Determine the (x, y) coordinate at the center of the cell enclosing the given text.  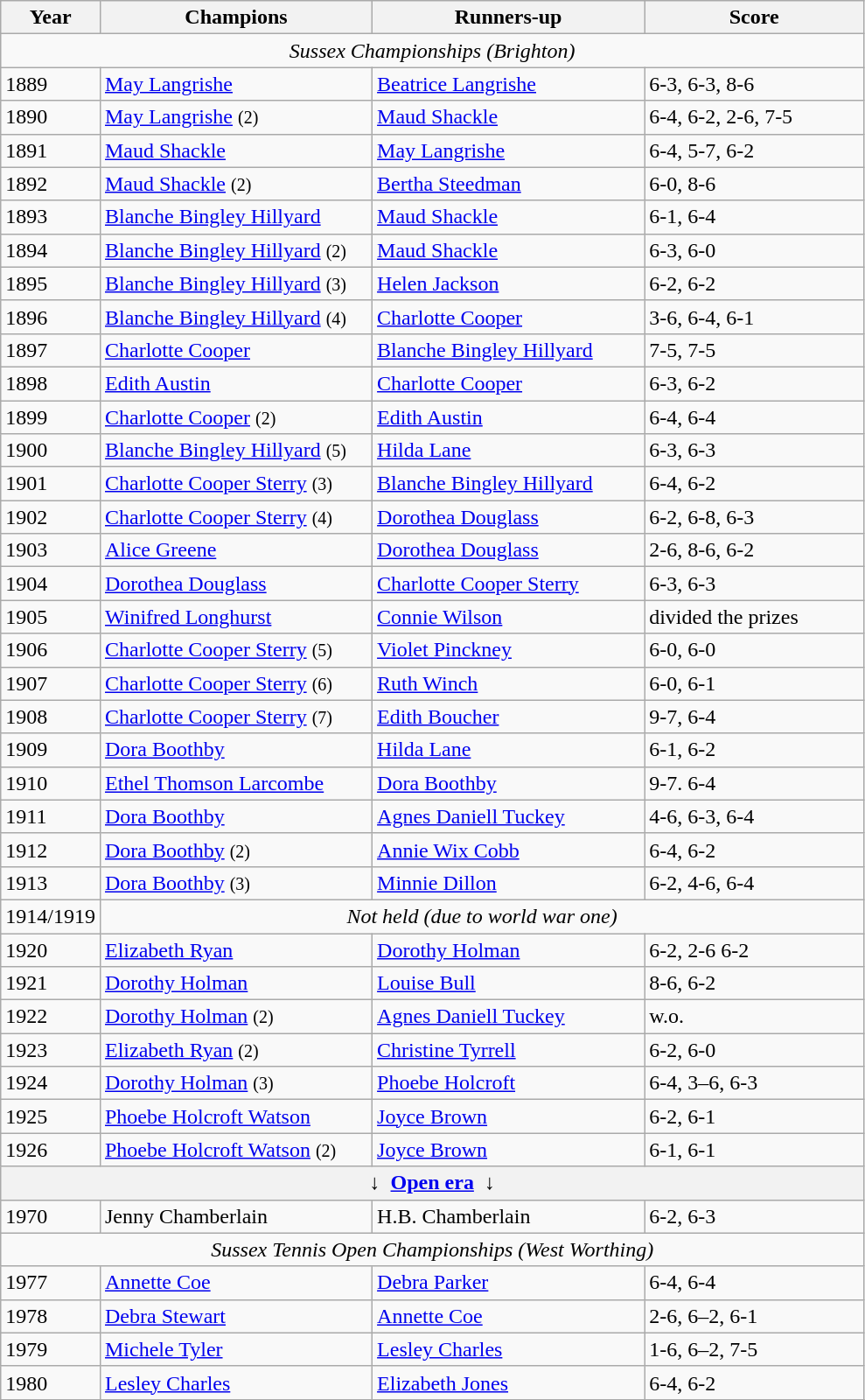
1904 (51, 584)
Phoebe Holcroft (509, 1083)
6-4, 3–6, 6-3 (754, 1083)
Phoebe Holcroft Watson (2) (236, 1150)
Score (754, 17)
Charlotte Cooper (2) (236, 417)
Bertha Steedman (509, 184)
6-2, 6-2 (754, 283)
Alice Greene (236, 550)
Maud Shackle (2) (236, 184)
1890 (51, 117)
Helen Jackson (509, 283)
2-6, 6–2, 6-1 (754, 1316)
6-4, 5-7, 6-2 (754, 150)
1926 (51, 1150)
1903 (51, 550)
1912 (51, 850)
Year (51, 17)
1910 (51, 783)
Dora Boothby (2) (236, 850)
1913 (51, 883)
6-2, 6-0 (754, 1050)
9-7, 6-4 (754, 717)
6-0, 6-0 (754, 650)
1900 (51, 451)
1905 (51, 617)
1889 (51, 84)
Jenny Chamberlain (236, 1216)
Blanche Bingley Hillyard (2) (236, 250)
1909 (51, 750)
Elizabeth Ryan (236, 949)
6-2, 4-6, 6-4 (754, 883)
Charlotte Cooper Sterry (4) (236, 517)
Blanche Bingley Hillyard (5) (236, 451)
w.o. (754, 1017)
Louise Bull (509, 983)
6-2, 6-3 (754, 1216)
4-6, 6-3, 6-4 (754, 816)
1907 (51, 683)
Dora Boothby (3) (236, 883)
Ruth Winch (509, 683)
Michele Tyler (236, 1349)
6-3, 6-0 (754, 250)
1979 (51, 1349)
1895 (51, 283)
Charlotte Cooper Sterry (6) (236, 683)
9-7. 6-4 (754, 783)
1906 (51, 650)
Beatrice Langrishe (509, 84)
Dorothy Holman (3) (236, 1083)
Phoebe Holcroft Watson (236, 1116)
7-5, 7-5 (754, 350)
May Langrishe (2) (236, 117)
1923 (51, 1050)
1897 (51, 350)
Charlotte Cooper Sterry (509, 584)
2-6, 8-6, 6-2 (754, 550)
Blanche Bingley Hillyard (3) (236, 283)
1922 (51, 1017)
1899 (51, 417)
Debra Parker (509, 1283)
Charlotte Cooper Sterry (5) (236, 650)
1-6, 6–2, 7-5 (754, 1349)
Violet Pinckney (509, 650)
1908 (51, 717)
Winifred Longhurst (236, 617)
6-2, 2-6 6-2 (754, 949)
Debra Stewart (236, 1316)
Minnie Dillon (509, 883)
6-1, 6-4 (754, 217)
1924 (51, 1083)
1896 (51, 317)
Charlotte Cooper Sterry (3) (236, 484)
Champions (236, 17)
1902 (51, 517)
Not held (due to world war one) (481, 916)
6-1, 6-1 (754, 1150)
6-4, 6-2, 2-6, 7-5 (754, 117)
1970 (51, 1216)
1892 (51, 184)
1920 (51, 949)
1977 (51, 1283)
6-1, 6-2 (754, 750)
1980 (51, 1382)
Elizabeth Jones (509, 1382)
Sussex Championships (Brighton) (432, 51)
1893 (51, 217)
6-0, 6-1 (754, 683)
1978 (51, 1316)
8-6, 6-2 (754, 983)
H.B. Chamberlain (509, 1216)
1911 (51, 816)
1914/1919 (51, 916)
Connie Wilson (509, 617)
Runners-up (509, 17)
6-3, 6-3, 8-6 (754, 84)
divided the prizes (754, 617)
6-2, 6-1 (754, 1116)
Ethel Thomson Larcombe (236, 783)
1894 (51, 250)
6-2, 6-8, 6-3 (754, 517)
1901 (51, 484)
1925 (51, 1116)
1891 (51, 150)
3-6, 6-4, 6-1 (754, 317)
Charlotte Cooper Sterry (7) (236, 717)
Elizabeth Ryan (2) (236, 1050)
Annie Wix Cobb (509, 850)
Edith Boucher (509, 717)
↓ Open era ↓ (432, 1183)
1898 (51, 383)
Blanche Bingley Hillyard (4) (236, 317)
Christine Tyrrell (509, 1050)
Dorothy Holman (2) (236, 1017)
1921 (51, 983)
6-0, 8-6 (754, 184)
6-3, 6-2 (754, 383)
Sussex Tennis Open Championships (West Worthing) (432, 1249)
